Provide the (X, Y) coordinate of the cell's center where the given text is located.  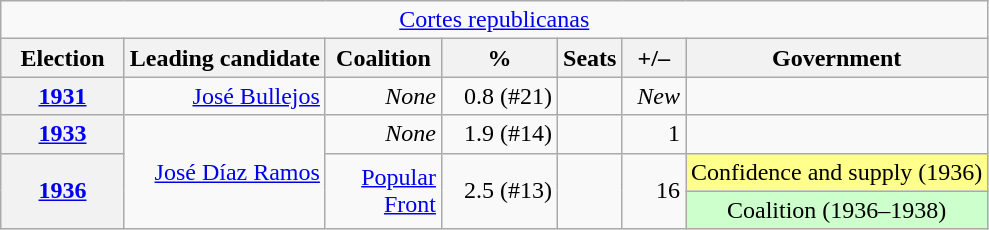
José Díaz Ramos (224, 172)
Seats (590, 58)
1936 (63, 191)
Leading candidate (224, 58)
Government (837, 58)
Coalition (1936–1938) (837, 210)
0.8 (#21) (499, 96)
Popular Front (383, 191)
Coalition (383, 58)
1.9 (#14) (499, 134)
+/– (654, 58)
% (499, 58)
Cortes republicanas (494, 20)
2.5 (#13) (499, 191)
1 (654, 134)
New (654, 96)
Confidence and supply (1936) (837, 172)
1931 (63, 96)
José Bullejos (224, 96)
16 (654, 191)
Election (63, 58)
1933 (63, 134)
